Identify which cell holds the provided text, then report its [x, y] central coordinate. 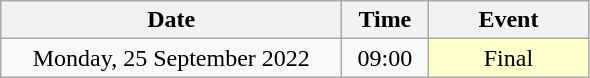
Final [508, 58]
Event [508, 20]
Time [385, 20]
Monday, 25 September 2022 [172, 58]
Date [172, 20]
09:00 [385, 58]
